Return (x, y) of the center of cell containing provided text 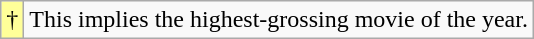
This implies the highest-grossing movie of the year. (279, 20)
† (12, 20)
